For the text-containing cell, return its midpoint in (x, y) coordinate format. 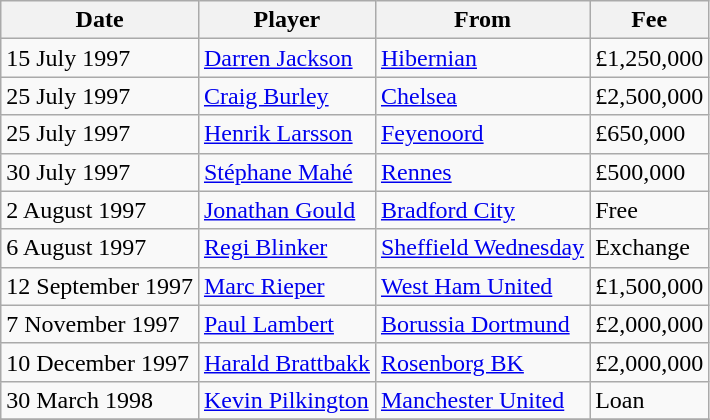
6 August 1997 (100, 248)
Feyenoord (482, 134)
West Ham United (482, 286)
Regi Blinker (286, 248)
Marc Rieper (286, 286)
2 August 1997 (100, 210)
Rennes (482, 172)
Henrik Larsson (286, 134)
£1,500,000 (650, 286)
Manchester United (482, 400)
Stéphane Mahé (286, 172)
£500,000 (650, 172)
Bradford City (482, 210)
Date (100, 20)
Jonathan Gould (286, 210)
£1,250,000 (650, 58)
Hibernian (482, 58)
10 December 1997 (100, 362)
7 November 1997 (100, 324)
Rosenborg BK (482, 362)
Harald Brattbakk (286, 362)
Loan (650, 400)
Chelsea (482, 96)
Darren Jackson (286, 58)
Sheffield Wednesday (482, 248)
30 March 1998 (100, 400)
£2,500,000 (650, 96)
Paul Lambert (286, 324)
Craig Burley (286, 96)
Borussia Dortmund (482, 324)
15 July 1997 (100, 58)
Kevin Pilkington (286, 400)
30 July 1997 (100, 172)
12 September 1997 (100, 286)
Fee (650, 20)
Free (650, 210)
From (482, 20)
Player (286, 20)
Exchange (650, 248)
£650,000 (650, 134)
